Identify which cell holds the provided text, then report its [x, y] central coordinate. 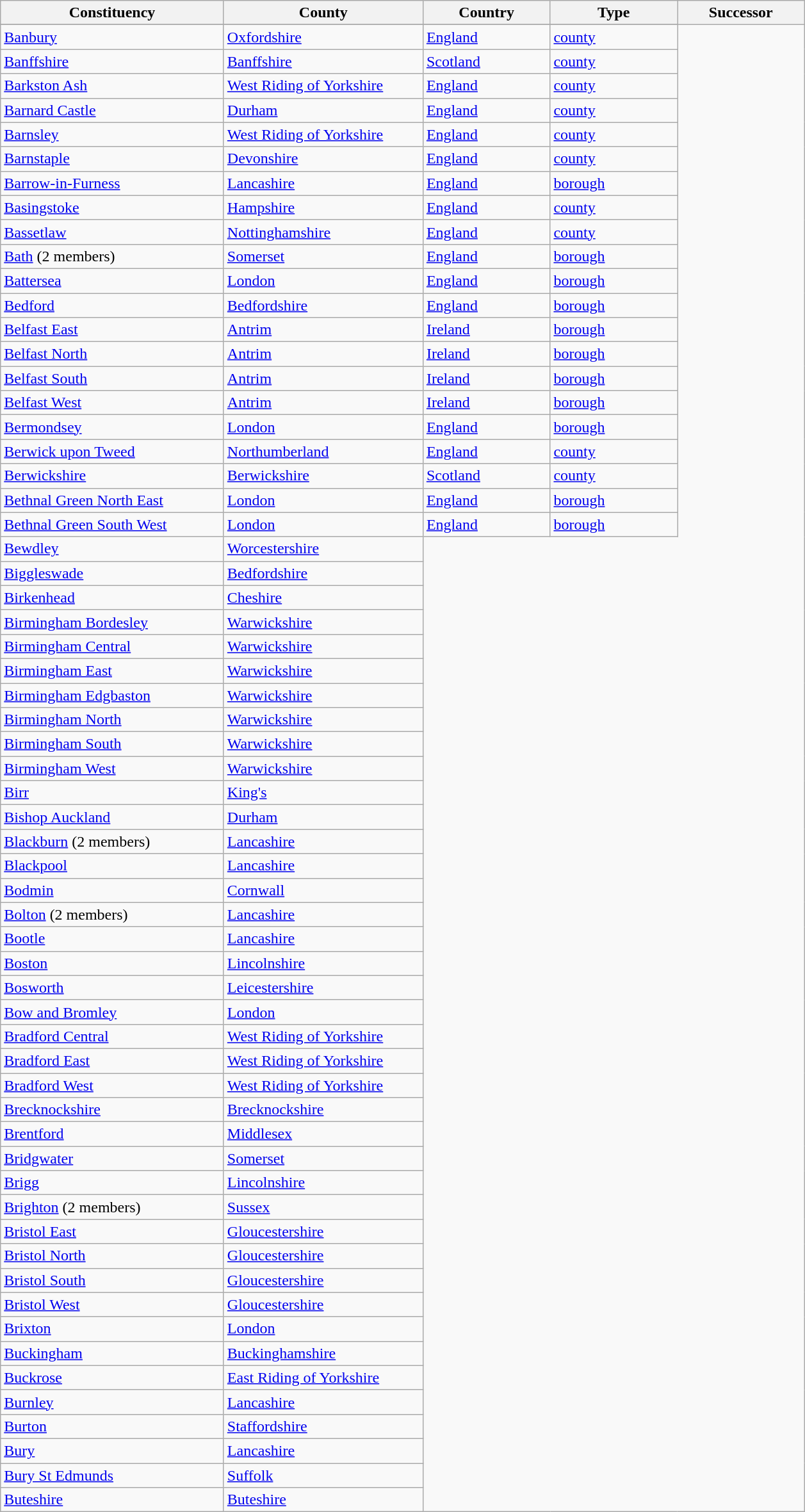
Bridgwater [113, 1158]
Bradford East [113, 1061]
Bath (2 members) [113, 256]
Birmingham Edgbaston [113, 695]
Bow and Bromley [113, 1012]
Suffolk [323, 1475]
Belfast West [113, 403]
Country [487, 13]
Bethnal Green North East [113, 500]
County [323, 13]
Hampshire [323, 207]
Biggleswade [113, 573]
Worcestershire [323, 549]
Northumberland [323, 451]
Brighton (2 members) [113, 1207]
Bristol North [113, 1256]
Bristol East [113, 1232]
Berwick upon Tweed [113, 451]
Bradford West [113, 1085]
Birmingham Central [113, 646]
Brixton [113, 1329]
Battersea [113, 280]
Bootle [113, 939]
Bodmin [113, 890]
Bristol South [113, 1280]
Belfast East [113, 330]
Basingstoke [113, 207]
Birmingham West [113, 768]
Birkenhead [113, 597]
Bedford [113, 305]
Blackpool [113, 866]
Birmingham Bordesley [113, 622]
Bethnal Green South West [113, 524]
Bury St Edmunds [113, 1475]
Cheshire [323, 597]
Devonshire [323, 159]
Bolton (2 members) [113, 915]
Staffordshire [323, 1426]
Brentford [113, 1134]
Barrow-in-Furness [113, 183]
Sussex [323, 1207]
Buckinghamshire [323, 1353]
King's [323, 793]
Bristol West [113, 1305]
Boston [113, 963]
Barnstaple [113, 159]
Oxfordshire [323, 37]
Birmingham South [113, 744]
Belfast South [113, 378]
Burnley [113, 1402]
Constituency [113, 13]
Burton [113, 1426]
Leicestershire [323, 988]
East Riding of Yorkshire [323, 1378]
Buckrose [113, 1378]
Birmingham North [113, 720]
Nottinghamshire [323, 232]
Bermondsey [113, 427]
Cornwall [323, 890]
Middlesex [323, 1134]
Bury [113, 1451]
Bosworth [113, 988]
Birr [113, 793]
Barnard Castle [113, 110]
Successor [742, 13]
Birmingham East [113, 671]
Brigg [113, 1183]
Belfast North [113, 354]
Bassetlaw [113, 232]
Barnsley [113, 134]
Bishop Auckland [113, 817]
Banbury [113, 37]
Barkston Ash [113, 86]
Bewdley [113, 549]
Blackburn (2 members) [113, 841]
Buckingham [113, 1353]
Bradford Central [113, 1036]
Type [614, 13]
